Detect which cell encompasses the target text, then output its [x, y] center coordinate. 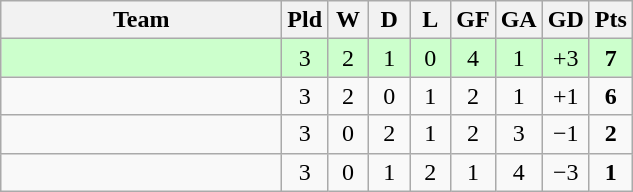
GA [518, 20]
+1 [566, 96]
−1 [566, 134]
Pts [610, 20]
GD [566, 20]
W [348, 20]
D [390, 20]
7 [610, 58]
−3 [566, 172]
L [430, 20]
Pld [305, 20]
Team [142, 20]
+3 [566, 58]
6 [610, 96]
GF [473, 20]
